Capture the cell that displays the provided text and extract its (X, Y) central coordinate. 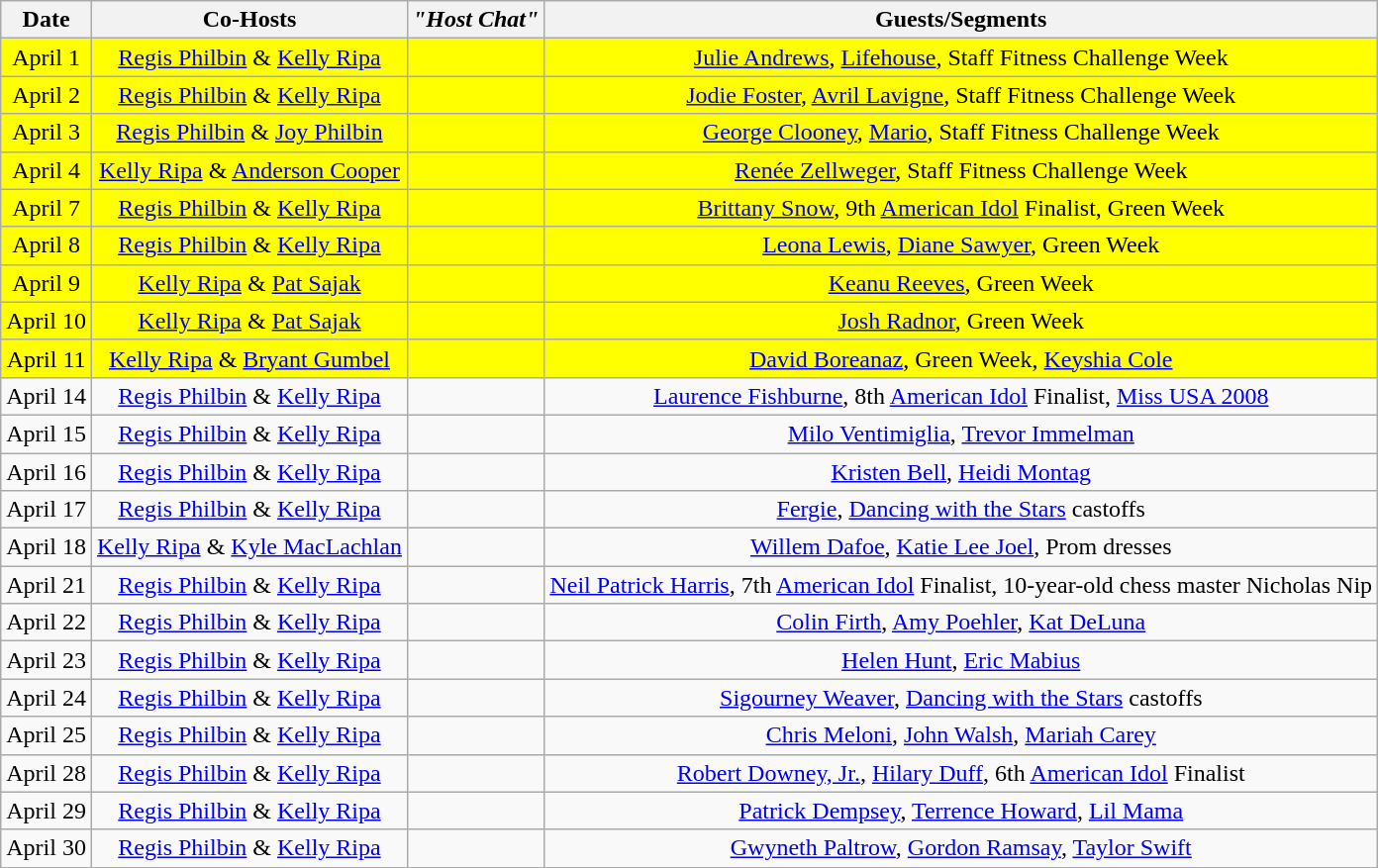
April 16 (47, 472)
April 4 (47, 170)
April 11 (47, 358)
Laurence Fishburne, 8th American Idol Finalist, Miss USA 2008 (961, 396)
Guests/Segments (961, 20)
Chris Meloni, John Walsh, Mariah Carey (961, 735)
Renée Zellweger, Staff Fitness Challenge Week (961, 170)
David Boreanaz, Green Week, Keyshia Cole (961, 358)
Josh Radnor, Green Week (961, 321)
George Clooney, Mario, Staff Fitness Challenge Week (961, 133)
"Host Chat" (475, 20)
Colin Firth, Amy Poehler, Kat DeLuna (961, 623)
April 9 (47, 283)
Sigourney Weaver, Dancing with the Stars castoffs (961, 698)
April 30 (47, 848)
Willem Dafoe, Katie Lee Joel, Prom dresses (961, 547)
Date (47, 20)
Leona Lewis, Diane Sawyer, Green Week (961, 245)
Julie Andrews, Lifehouse, Staff Fitness Challenge Week (961, 57)
April 15 (47, 434)
April 7 (47, 208)
April 10 (47, 321)
Milo Ventimiglia, Trevor Immelman (961, 434)
Kelly Ripa & Bryant Gumbel (249, 358)
Robert Downey, Jr., Hilary Duff, 6th American Idol Finalist (961, 773)
Co-Hosts (249, 20)
April 1 (47, 57)
Keanu Reeves, Green Week (961, 283)
Neil Patrick Harris, 7th American Idol Finalist, 10-year-old chess master Nicholas Nip (961, 585)
April 14 (47, 396)
April 24 (47, 698)
Patrick Dempsey, Terrence Howard, Lil Mama (961, 811)
Jodie Foster, Avril Lavigne, Staff Fitness Challenge Week (961, 95)
Kelly Ripa & Anderson Cooper (249, 170)
April 21 (47, 585)
April 29 (47, 811)
Gwyneth Paltrow, Gordon Ramsay, Taylor Swift (961, 848)
April 8 (47, 245)
Brittany Snow, 9th American Idol Finalist, Green Week (961, 208)
Helen Hunt, Eric Mabius (961, 660)
April 23 (47, 660)
Kristen Bell, Heidi Montag (961, 472)
Kelly Ripa & Kyle MacLachlan (249, 547)
April 18 (47, 547)
April 17 (47, 510)
Fergie, Dancing with the Stars castoffs (961, 510)
Regis Philbin & Joy Philbin (249, 133)
April 3 (47, 133)
April 22 (47, 623)
April 2 (47, 95)
April 25 (47, 735)
April 28 (47, 773)
